Extract the [x, y] coordinate from the center of the cell holding the provided text.  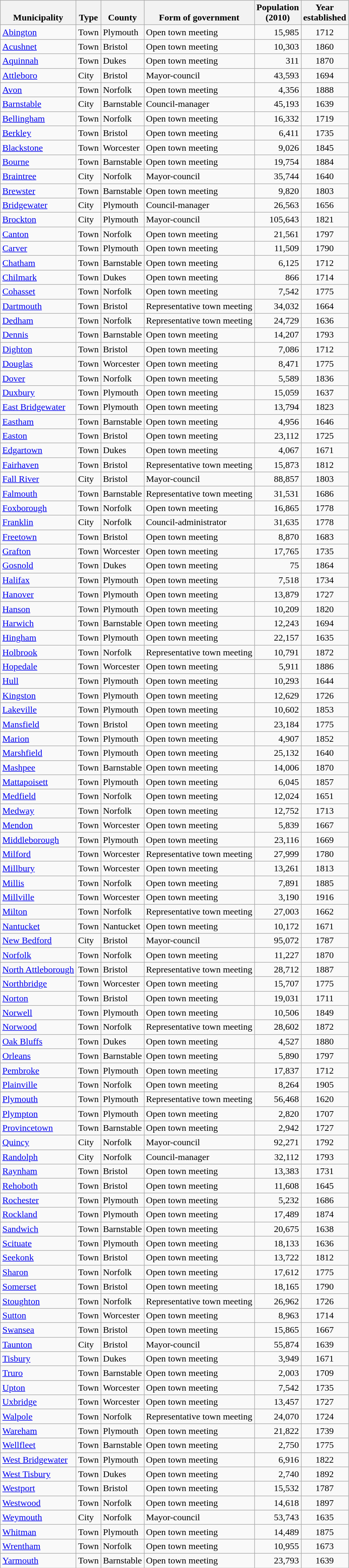
2,942 [278, 1128]
1852 [325, 739]
Sharon [38, 1272]
Type [88, 13]
1731 [325, 1171]
7,518 [278, 580]
1673 [325, 1546]
Medfield [38, 796]
Dover [38, 378]
1892 [325, 1474]
6,411 [278, 133]
16,332 [278, 119]
Sutton [38, 1315]
West Tisbury [38, 1474]
Hanson [38, 609]
10,791 [278, 652]
Millville [38, 897]
Seekonk [38, 1258]
31,635 [278, 522]
27,003 [278, 912]
75 [278, 566]
Council-administrator [200, 522]
Aquinnah [38, 61]
Hopedale [38, 667]
Sandwich [38, 1229]
Gosnold [38, 566]
19,754 [278, 162]
Kingston [38, 696]
105,643 [278, 220]
Orleans [38, 1056]
1669 [325, 839]
5,589 [278, 378]
1734 [325, 580]
Dedham [38, 320]
Northbridge [38, 984]
17,765 [278, 551]
Brewster [38, 191]
10,506 [278, 1013]
Year established [325, 13]
Foxborough [38, 508]
1645 [325, 1186]
32,112 [278, 1157]
1646 [325, 422]
88,857 [278, 479]
Yarmouth [38, 1560]
34,032 [278, 306]
Holbrook [38, 652]
27,999 [278, 854]
23,184 [278, 724]
7,891 [278, 883]
23,116 [278, 839]
Weymouth [38, 1517]
Grafton [38, 551]
22,157 [278, 638]
1916 [325, 897]
14,489 [278, 1532]
Municipality [38, 13]
18,165 [278, 1287]
3,190 [278, 897]
Rehoboth [38, 1186]
Westwood [38, 1503]
26,563 [278, 205]
10,955 [278, 1546]
1638 [325, 1229]
Somerset [38, 1287]
Plainville [38, 1085]
Raynham [38, 1171]
Westport [38, 1488]
Whitman [38, 1532]
17,837 [278, 1070]
12,629 [278, 696]
17,612 [278, 1272]
Bellingham [38, 119]
1683 [325, 537]
Duxbury [38, 392]
Milford [38, 854]
31,531 [278, 494]
Norton [38, 998]
Rochester [38, 1200]
Quincy [38, 1143]
1813 [325, 868]
Uxbridge [38, 1402]
1780 [325, 854]
Form of government [200, 13]
Swansea [38, 1330]
6,125 [278, 263]
Hanover [38, 594]
45,193 [278, 104]
Cohasset [38, 292]
North Attleborough [38, 969]
11,608 [278, 1186]
19,031 [278, 998]
1823 [325, 407]
15,532 [278, 1488]
New Bedford [38, 941]
Falmouth [38, 494]
3,949 [278, 1359]
Berkley [38, 133]
Bridgewater [38, 205]
Walpole [38, 1416]
Attleboro [38, 75]
10,293 [278, 681]
1664 [325, 306]
24,070 [278, 1416]
95,072 [278, 941]
25,132 [278, 753]
2,003 [278, 1373]
Avon [38, 90]
Wellfleet [38, 1445]
2,740 [278, 1474]
4,067 [278, 450]
7,086 [278, 349]
13,794 [278, 407]
Taunton [38, 1344]
Randolph [38, 1157]
2,750 [278, 1445]
1897 [325, 1503]
28,712 [278, 969]
1864 [325, 566]
Milton [38, 912]
Fairhaven [38, 465]
15,707 [278, 984]
1709 [325, 1373]
Norwood [38, 1027]
16,865 [278, 508]
5,911 [278, 667]
Population (2010) [278, 13]
Dighton [38, 349]
1821 [325, 220]
53,743 [278, 1517]
Oak Bluffs [38, 1041]
Blackstone [38, 147]
1644 [325, 681]
13,722 [278, 1258]
Wareham [38, 1431]
866 [278, 277]
1637 [325, 392]
Carver [38, 249]
Dennis [38, 335]
15,059 [278, 392]
Lakeville [38, 710]
Halifax [38, 580]
1822 [325, 1460]
Franklin [38, 522]
Bourne [38, 162]
12,752 [278, 811]
Chatham [38, 263]
14,207 [278, 335]
1725 [325, 436]
1707 [325, 1113]
1719 [325, 119]
21,822 [278, 1431]
1845 [325, 147]
14,618 [278, 1503]
18,133 [278, 1243]
15,873 [278, 465]
1792 [325, 1143]
9,820 [278, 191]
10,172 [278, 926]
Stoughton [38, 1301]
Hull [38, 681]
21,561 [278, 234]
43,593 [278, 75]
23,112 [278, 436]
11,227 [278, 955]
Rockland [38, 1215]
17,489 [278, 1215]
5,890 [278, 1056]
1820 [325, 609]
24,729 [278, 320]
10,303 [278, 47]
13,261 [278, 868]
1875 [325, 1532]
1857 [325, 782]
1724 [325, 1416]
Brockton [38, 220]
1853 [325, 710]
92,271 [278, 1143]
14,006 [278, 768]
6,045 [278, 782]
County [123, 13]
West Bridgewater [38, 1460]
1836 [325, 378]
8,870 [278, 537]
4,527 [278, 1041]
1651 [325, 796]
5,232 [278, 1200]
10,209 [278, 609]
Provincetown [38, 1128]
Pembroke [38, 1070]
Acushnet [38, 47]
6,916 [278, 1460]
Braintree [38, 176]
Scituate [38, 1243]
35,744 [278, 176]
1884 [325, 162]
Middleborough [38, 839]
Mansfield [38, 724]
Dartmouth [38, 306]
4,907 [278, 739]
4,956 [278, 422]
Canton [38, 234]
Fall River [38, 479]
Marion [38, 739]
Upton [38, 1388]
9,026 [278, 147]
Marshfield [38, 753]
Mashpee [38, 768]
56,468 [278, 1099]
Mendon [38, 825]
Norwell [38, 1013]
13,879 [278, 594]
1874 [325, 1215]
5,839 [278, 825]
Edgartown [38, 450]
8,963 [278, 1315]
Plympton [38, 1113]
Truro [38, 1373]
Douglas [38, 364]
1886 [325, 667]
1711 [325, 998]
1885 [325, 883]
20,675 [278, 1229]
13,383 [278, 1171]
1905 [325, 1085]
1662 [325, 912]
28,602 [278, 1027]
1880 [325, 1041]
8,471 [278, 364]
8,264 [278, 1085]
Millbury [38, 868]
East Bridgewater [38, 407]
55,874 [278, 1344]
1739 [325, 1431]
1849 [325, 1013]
12,243 [278, 623]
311 [278, 61]
Easton [38, 436]
10,602 [278, 710]
2,820 [278, 1113]
Harwich [38, 623]
12,024 [278, 796]
1887 [325, 969]
1888 [325, 90]
Abington [38, 32]
1713 [325, 811]
Hingham [38, 638]
Millis [38, 883]
Wrentham [38, 1546]
Tisbury [38, 1359]
1860 [325, 47]
Freetown [38, 537]
15,865 [278, 1330]
Medway [38, 811]
1620 [325, 1099]
Eastham [38, 422]
13,457 [278, 1402]
26,962 [278, 1301]
4,356 [278, 90]
1656 [325, 205]
23,793 [278, 1560]
15,985 [278, 32]
Mattapoisett [38, 782]
Chilmark [38, 277]
11,509 [278, 249]
